Provide the [x, y] coordinate of the cell's center where the given text is located.  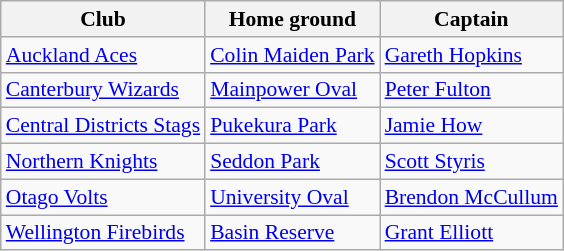
Gareth Hopkins [472, 55]
Brendon McCullum [472, 197]
Mainpower Oval [292, 90]
Otago Volts [103, 197]
Captain [472, 19]
Central Districts Stags [103, 126]
Canterbury Wizards [103, 90]
Northern Knights [103, 162]
Peter Fulton [472, 90]
Jamie How [472, 126]
University Oval [292, 197]
Pukekura Park [292, 126]
Basin Reserve [292, 233]
Wellington Firebirds [103, 233]
Seddon Park [292, 162]
Scott Styris [472, 162]
Colin Maiden Park [292, 55]
Auckland Aces [103, 55]
Grant Elliott [472, 233]
Home ground [292, 19]
Club [103, 19]
